Return (X, Y) of the center of cell containing provided text 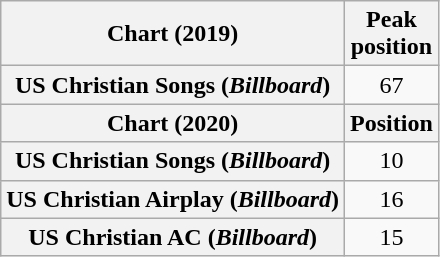
67 (392, 85)
16 (392, 199)
Chart (2020) (173, 123)
US Christian AC (Billboard) (173, 237)
10 (392, 161)
15 (392, 237)
Peakposition (392, 34)
US Christian Airplay (Billboard) (173, 199)
Position (392, 123)
Chart (2019) (173, 34)
